Detect which cell encompasses the target text, then output its (X, Y) center coordinate. 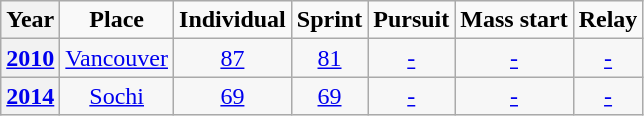
2010 (30, 58)
Year (30, 20)
Vancouver (117, 58)
2014 (30, 96)
Pursuit (412, 20)
Place (117, 20)
Sochi (117, 96)
Mass start (514, 20)
Relay (608, 20)
Sprint (329, 20)
87 (233, 58)
81 (329, 58)
Individual (233, 20)
